For the text-containing cell, return its midpoint in (X, Y) coordinate format. 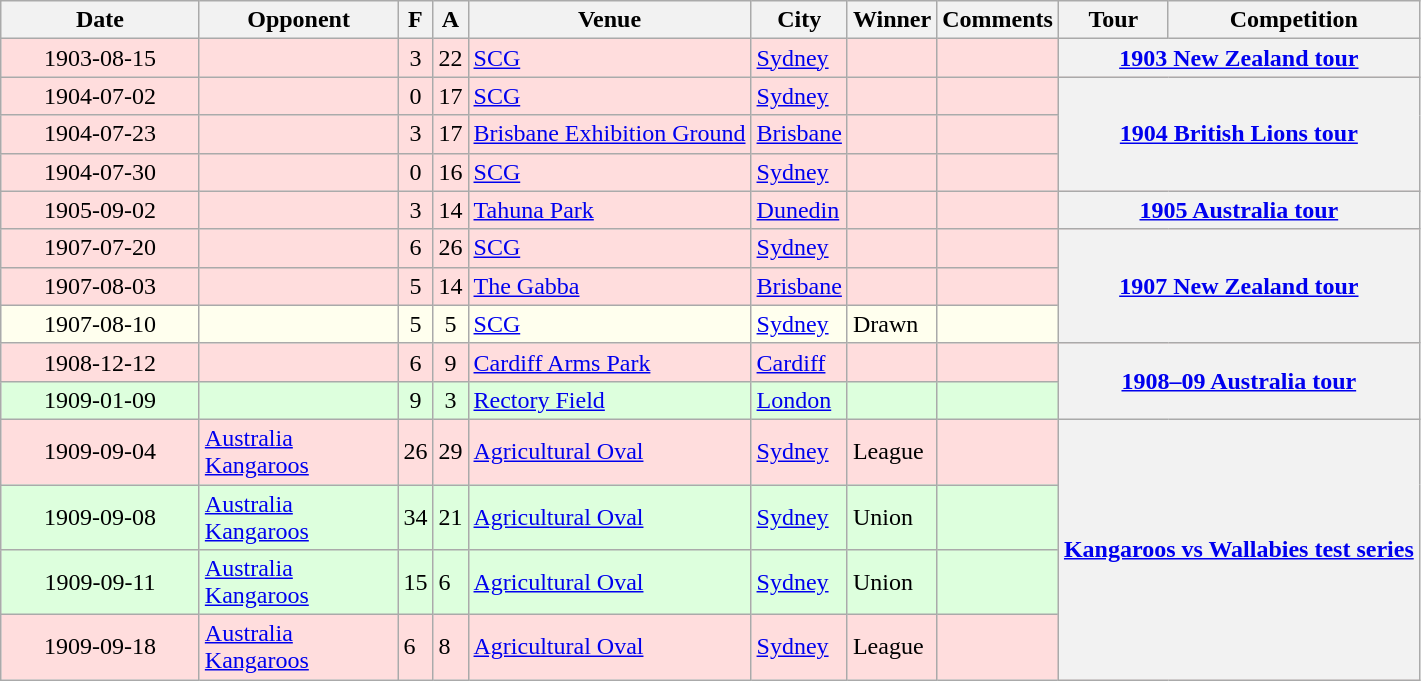
1907-07-20 (100, 248)
Cardiff Arms Park (610, 362)
1903 New Zealand tour (1238, 58)
The Gabba (610, 286)
21 (450, 516)
1908-12-12 (100, 362)
Drawn (892, 324)
Brisbane Exhibition Ground (610, 134)
Winner (892, 20)
Venue (610, 20)
8 (450, 648)
1907-08-03 (100, 286)
Cardiff (799, 362)
1907 New Zealand tour (1238, 286)
City (799, 20)
1904-07-30 (100, 172)
A (450, 20)
16 (450, 172)
1909-09-18 (100, 648)
Competition (1294, 20)
1907-08-10 (100, 324)
34 (416, 516)
1904-07-02 (100, 96)
F (416, 20)
1909-09-08 (100, 516)
Kangaroos vs Wallabies test series (1238, 549)
London (799, 400)
Tour (1113, 20)
Tahuna Park (610, 210)
1905 Australia tour (1238, 210)
Date (100, 20)
1904 British Lions tour (1238, 134)
Opponent (298, 20)
1904-07-23 (100, 134)
1908–09 Australia tour (1238, 381)
29 (450, 452)
Comments (998, 20)
15 (416, 582)
22 (450, 58)
1909-01-09 (100, 400)
Rectory Field (610, 400)
1909-09-11 (100, 582)
Dunedin (799, 210)
1905-09-02 (100, 210)
1909-09-04 (100, 452)
1903-08-15 (100, 58)
